For the text-containing cell, return its midpoint in [x, y] coordinate format. 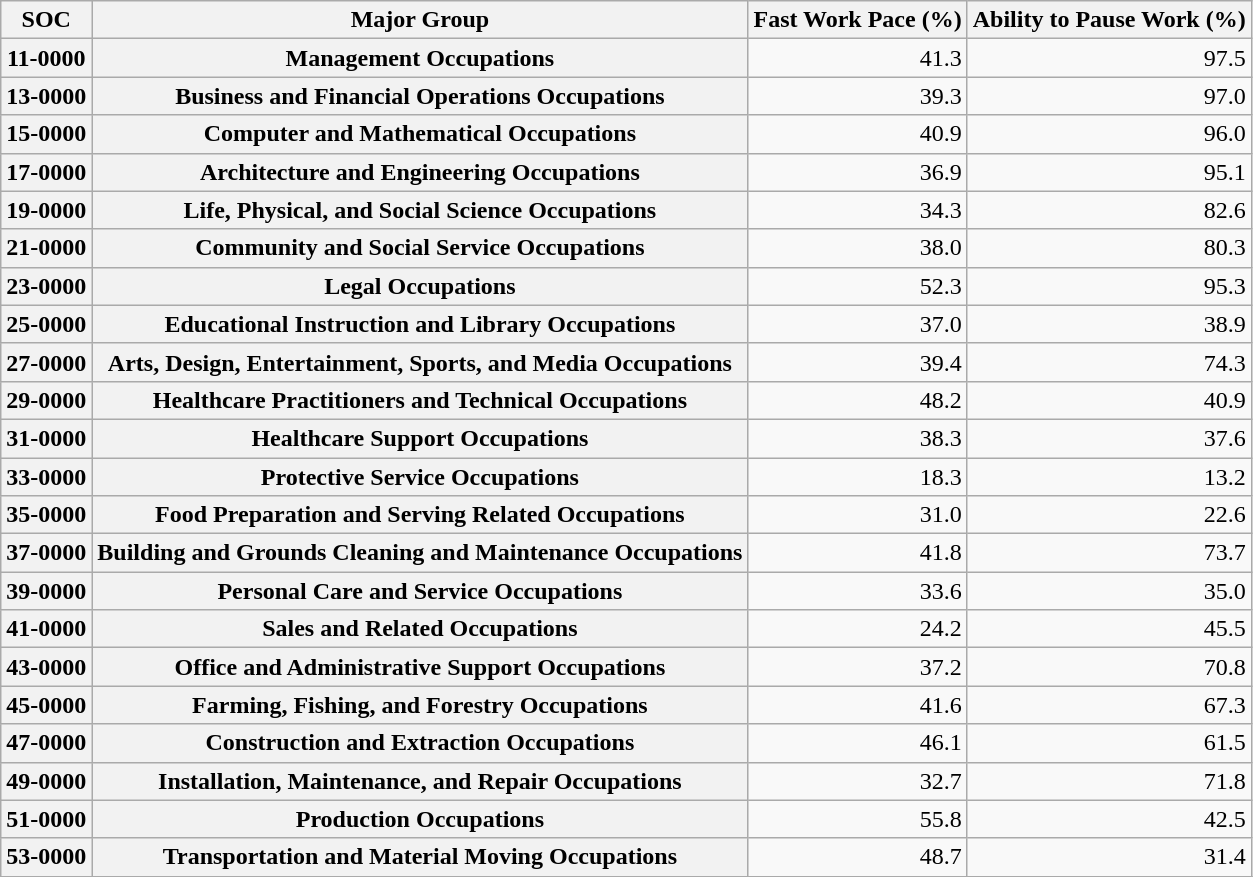
Production Occupations [420, 819]
41.8 [858, 553]
Protective Service Occupations [420, 477]
46.1 [858, 743]
Major Group [420, 20]
Architecture and Engineering Occupations [420, 172]
38.0 [858, 248]
55.8 [858, 819]
80.3 [1109, 248]
47-0000 [46, 743]
Healthcare Practitioners and Technical Occupations [420, 400]
Construction and Extraction Occupations [420, 743]
35.0 [1109, 591]
45.5 [1109, 629]
31-0000 [46, 438]
23-0000 [46, 286]
13.2 [1109, 477]
42.5 [1109, 819]
Transportation and Material Moving Occupations [420, 857]
97.0 [1109, 96]
Office and Administrative Support Occupations [420, 667]
SOC [46, 20]
41.3 [858, 58]
Healthcare Support Occupations [420, 438]
Ability to Pause Work (%) [1109, 20]
Life, Physical, and Social Science Occupations [420, 210]
Personal Care and Service Occupations [420, 591]
33-0000 [46, 477]
31.0 [858, 515]
Management Occupations [420, 58]
37.6 [1109, 438]
Fast Work Pace (%) [858, 20]
19-0000 [46, 210]
53-0000 [46, 857]
Legal Occupations [420, 286]
71.8 [1109, 781]
51-0000 [46, 819]
96.0 [1109, 134]
48.2 [858, 400]
39.3 [858, 96]
43-0000 [46, 667]
38.9 [1109, 324]
41-0000 [46, 629]
33.6 [858, 591]
67.3 [1109, 705]
17-0000 [46, 172]
95.3 [1109, 286]
Computer and Mathematical Occupations [420, 134]
Arts, Design, Entertainment, Sports, and Media Occupations [420, 362]
Business and Financial Operations Occupations [420, 96]
39-0000 [46, 591]
97.5 [1109, 58]
37.0 [858, 324]
41.6 [858, 705]
Building and Grounds Cleaning and Maintenance Occupations [420, 553]
27-0000 [46, 362]
35-0000 [46, 515]
Educational Instruction and Library Occupations [420, 324]
45-0000 [46, 705]
Farming, Fishing, and Forestry Occupations [420, 705]
49-0000 [46, 781]
Food Preparation and Serving Related Occupations [420, 515]
82.6 [1109, 210]
18.3 [858, 477]
39.4 [858, 362]
13-0000 [46, 96]
34.3 [858, 210]
Sales and Related Occupations [420, 629]
Community and Social Service Occupations [420, 248]
29-0000 [46, 400]
Installation, Maintenance, and Repair Occupations [420, 781]
38.3 [858, 438]
31.4 [1109, 857]
22.6 [1109, 515]
32.7 [858, 781]
61.5 [1109, 743]
70.8 [1109, 667]
74.3 [1109, 362]
24.2 [858, 629]
95.1 [1109, 172]
21-0000 [46, 248]
48.7 [858, 857]
15-0000 [46, 134]
37.2 [858, 667]
52.3 [858, 286]
73.7 [1109, 553]
25-0000 [46, 324]
11-0000 [46, 58]
37-0000 [46, 553]
36.9 [858, 172]
